Return the [x, y] coordinate for the center point of the cell that contains the specified text.  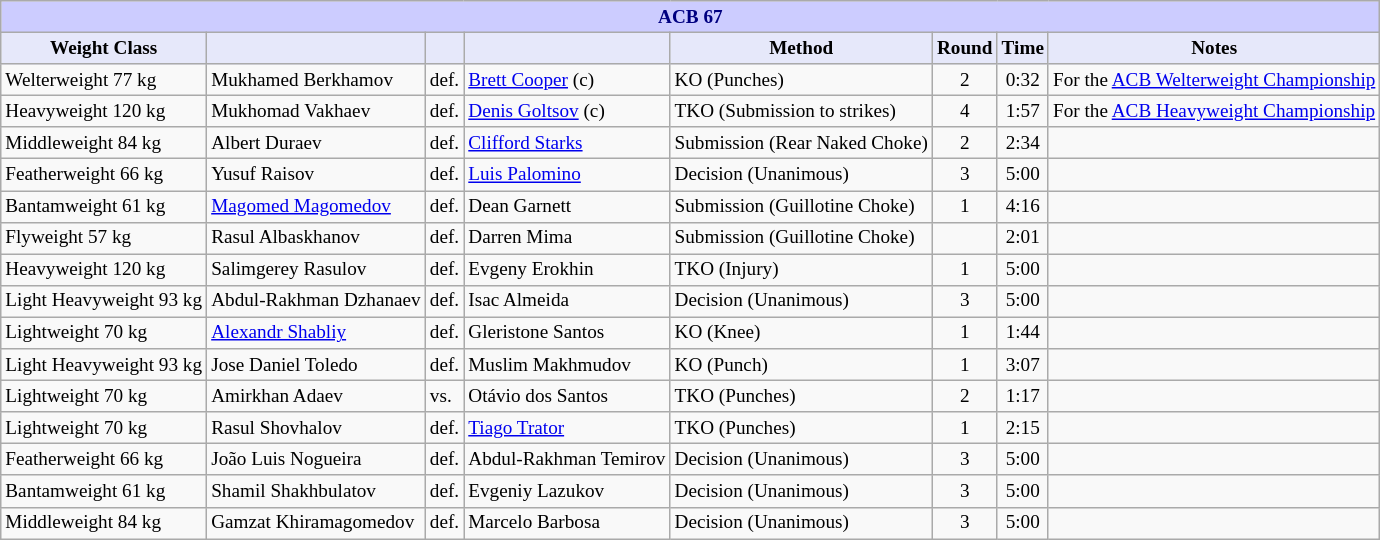
3:07 [1022, 365]
Amirkhan Adaev [316, 396]
Magomed Magomedov [316, 206]
KO (Knee) [801, 333]
Submission (Rear Naked Choke) [801, 143]
Otávio dos Santos [567, 396]
Flyweight 57 kg [104, 238]
Gleristone Santos [567, 333]
2:15 [1022, 428]
Abdul-Rakhman Dzhanaev [316, 301]
2:34 [1022, 143]
Time [1022, 48]
Rasul Albaskhanov [316, 238]
Darren Mima [567, 238]
Alexandr Shabliy [316, 333]
Salimgerey Rasulov [316, 270]
Weight Class [104, 48]
Tiago Trator [567, 428]
4:16 [1022, 206]
ACB 67 [690, 17]
1:17 [1022, 396]
TKO (Injury) [801, 270]
KO (Punch) [801, 365]
Mukhamed Berkhamov [316, 80]
0:32 [1022, 80]
Yusuf Raisov [316, 175]
Rasul Shovhalov [316, 428]
Round [964, 48]
For the ACB Heavyweight Championship [1214, 111]
Mukhomad Vakhaev [316, 111]
Notes [1214, 48]
Method [801, 48]
Evgeny Erokhin [567, 270]
Brett Cooper (c) [567, 80]
Isac Almeida [567, 301]
Welterweight 77 kg [104, 80]
4 [964, 111]
TKO (Submission to strikes) [801, 111]
2:01 [1022, 238]
vs. [444, 396]
Luis Palomino [567, 175]
Denis Goltsov (c) [567, 111]
KO (Punches) [801, 80]
Albert Duraev [316, 143]
For the ACB Welterweight Championship [1214, 80]
Jose Daniel Toledo [316, 365]
1:57 [1022, 111]
1:44 [1022, 333]
Evgeniy Lazukov [567, 491]
Gamzat Khiramagomedov [316, 523]
Muslim Makhmudov [567, 365]
Dean Garnett [567, 206]
Abdul-Rakhman Temirov [567, 460]
Clifford Starks [567, 143]
Shamil Shakhbulatov [316, 491]
Marcelo Barbosa [567, 523]
João Luis Nogueira [316, 460]
